Output the (X, Y) coordinate of the center of the cell containing the given text.  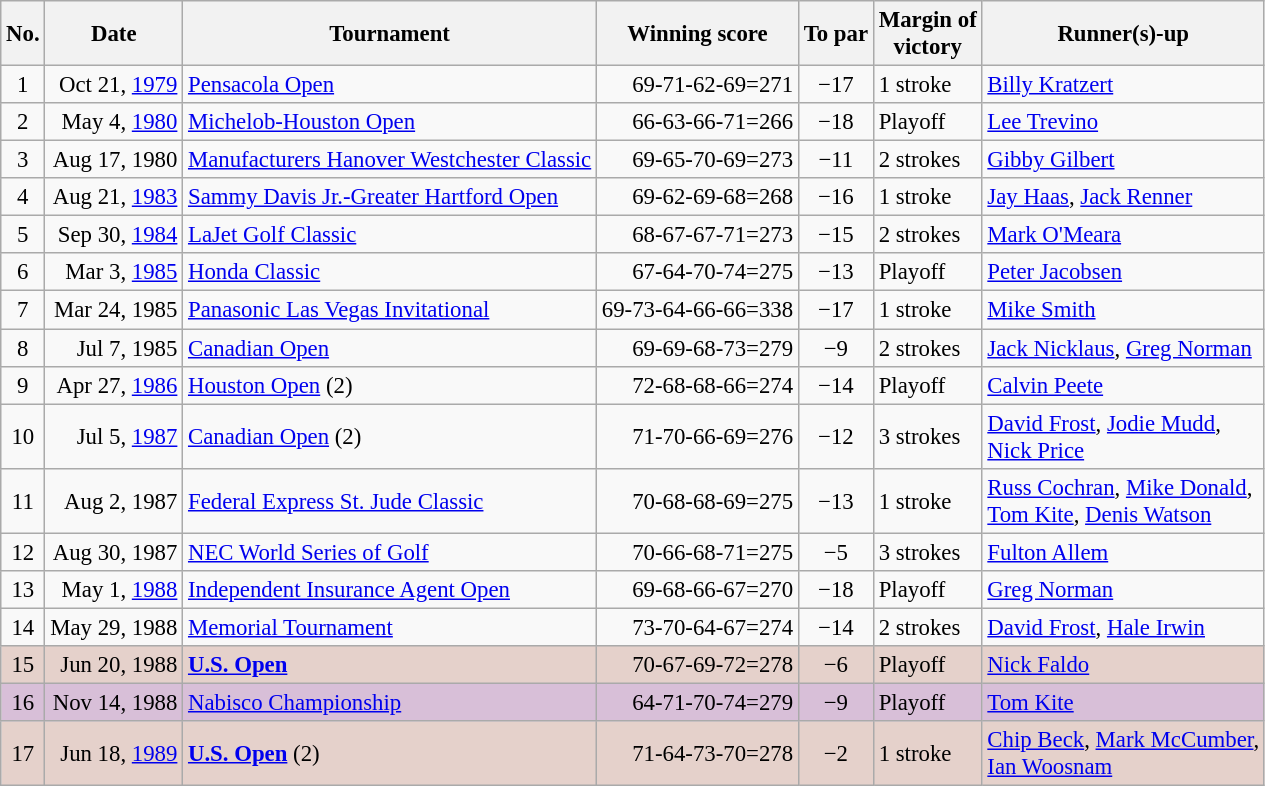
Gibby Gilbert (1123, 160)
Aug 2, 1987 (114, 500)
11 (23, 500)
Jun 18, 1989 (114, 754)
Aug 21, 1983 (114, 197)
Aug 17, 1980 (114, 160)
6 (23, 273)
66-63-66-71=266 (698, 122)
15 (23, 665)
Tournament (390, 34)
Michelob-Houston Open (390, 122)
70-66-68-71=275 (698, 552)
−16 (836, 197)
4 (23, 197)
Canadian Open (2) (390, 436)
−2 (836, 754)
Sep 30, 1984 (114, 235)
5 (23, 235)
Mar 3, 1985 (114, 273)
Aug 30, 1987 (114, 552)
−6 (836, 665)
May 4, 1980 (114, 122)
Jul 5, 1987 (114, 436)
69-69-68-73=279 (698, 348)
Russ Cochran, Mike Donald, Tom Kite, Denis Watson (1123, 500)
Mar 24, 1985 (114, 310)
1 (23, 85)
May 29, 1988 (114, 627)
17 (23, 754)
NEC World Series of Golf (390, 552)
David Frost, Jodie Mudd, Nick Price (1123, 436)
Calvin Peete (1123, 385)
3 (23, 160)
Memorial Tournament (390, 627)
−12 (836, 436)
Greg Norman (1123, 590)
Jay Haas, Jack Renner (1123, 197)
71-70-66-69=276 (698, 436)
9 (23, 385)
Peter Jacobsen (1123, 273)
Manufacturers Hanover Westchester Classic (390, 160)
Pensacola Open (390, 85)
14 (23, 627)
7 (23, 310)
69-71-62-69=271 (698, 85)
U.S. Open (2) (390, 754)
Jun 20, 1988 (114, 665)
Lee Trevino (1123, 122)
10 (23, 436)
Fulton Allem (1123, 552)
72-68-68-66=274 (698, 385)
64-71-70-74=279 (698, 702)
Tom Kite (1123, 702)
69-65-70-69=273 (698, 160)
Date (114, 34)
LaJet Golf Classic (390, 235)
Mark O'Meara (1123, 235)
No. (23, 34)
David Frost, Hale Irwin (1123, 627)
73-70-64-67=274 (698, 627)
2 (23, 122)
Canadian Open (390, 348)
69-68-66-67=270 (698, 590)
Winning score (698, 34)
67-64-70-74=275 (698, 273)
May 1, 1988 (114, 590)
Independent Insurance Agent Open (390, 590)
−15 (836, 235)
Sammy Davis Jr.-Greater Hartford Open (390, 197)
Nick Faldo (1123, 665)
Runner(s)-up (1123, 34)
70-68-68-69=275 (698, 500)
Nabisco Championship (390, 702)
Federal Express St. Jude Classic (390, 500)
13 (23, 590)
69-73-64-66-66=338 (698, 310)
Panasonic Las Vegas Invitational (390, 310)
Houston Open (2) (390, 385)
Jul 7, 1985 (114, 348)
Nov 14, 1988 (114, 702)
12 (23, 552)
To par (836, 34)
68-67-67-71=273 (698, 235)
Honda Classic (390, 273)
16 (23, 702)
−5 (836, 552)
Mike Smith (1123, 310)
69-62-69-68=268 (698, 197)
8 (23, 348)
Margin ofvictory (928, 34)
Chip Beck, Mark McCumber, Ian Woosnam (1123, 754)
Apr 27, 1986 (114, 385)
Jack Nicklaus, Greg Norman (1123, 348)
Oct 21, 1979 (114, 85)
70-67-69-72=278 (698, 665)
U.S. Open (390, 665)
Billy Kratzert (1123, 85)
−11 (836, 160)
71-64-73-70=278 (698, 754)
